Determine the (X, Y) coordinate at the center of the cell enclosing the given text.  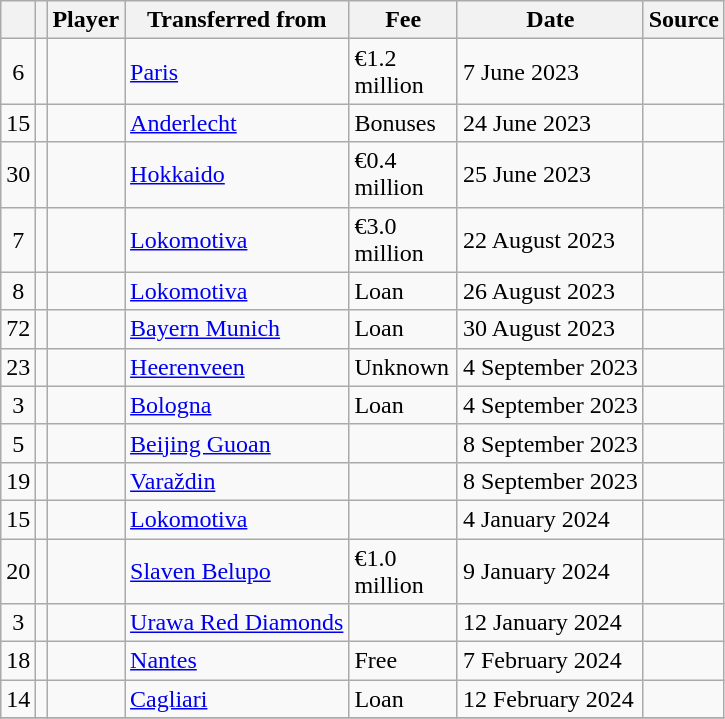
25 June 2023 (550, 174)
€1.2 million (404, 72)
72 (18, 329)
7 February 2024 (550, 661)
Cagliari (237, 699)
Heerenveen (237, 367)
4 January 2024 (550, 519)
€0.4 million (404, 174)
20 (18, 570)
Bayern Munich (237, 329)
Anderlecht (237, 123)
Fee (404, 20)
Bologna (237, 405)
24 June 2023 (550, 123)
Free (404, 661)
Paris (237, 72)
7 (18, 240)
12 February 2024 (550, 699)
Source (684, 20)
12 January 2024 (550, 623)
14 (18, 699)
Hokkaido (237, 174)
23 (18, 367)
Slaven Belupo (237, 570)
Varaždin (237, 481)
9 January 2024 (550, 570)
8 (18, 291)
Player (86, 20)
Unknown (404, 367)
Urawa Red Diamonds (237, 623)
Date (550, 20)
18 (18, 661)
19 (18, 481)
30 August 2023 (550, 329)
22 August 2023 (550, 240)
5 (18, 443)
€3.0 million (404, 240)
€1.0 million (404, 570)
26 August 2023 (550, 291)
7 June 2023 (550, 72)
Nantes (237, 661)
30 (18, 174)
6 (18, 72)
Transferred from (237, 20)
Bonuses (404, 123)
Beijing Guoan (237, 443)
